Return the (X, Y) coordinate for the center point of the cell that contains the specified text.  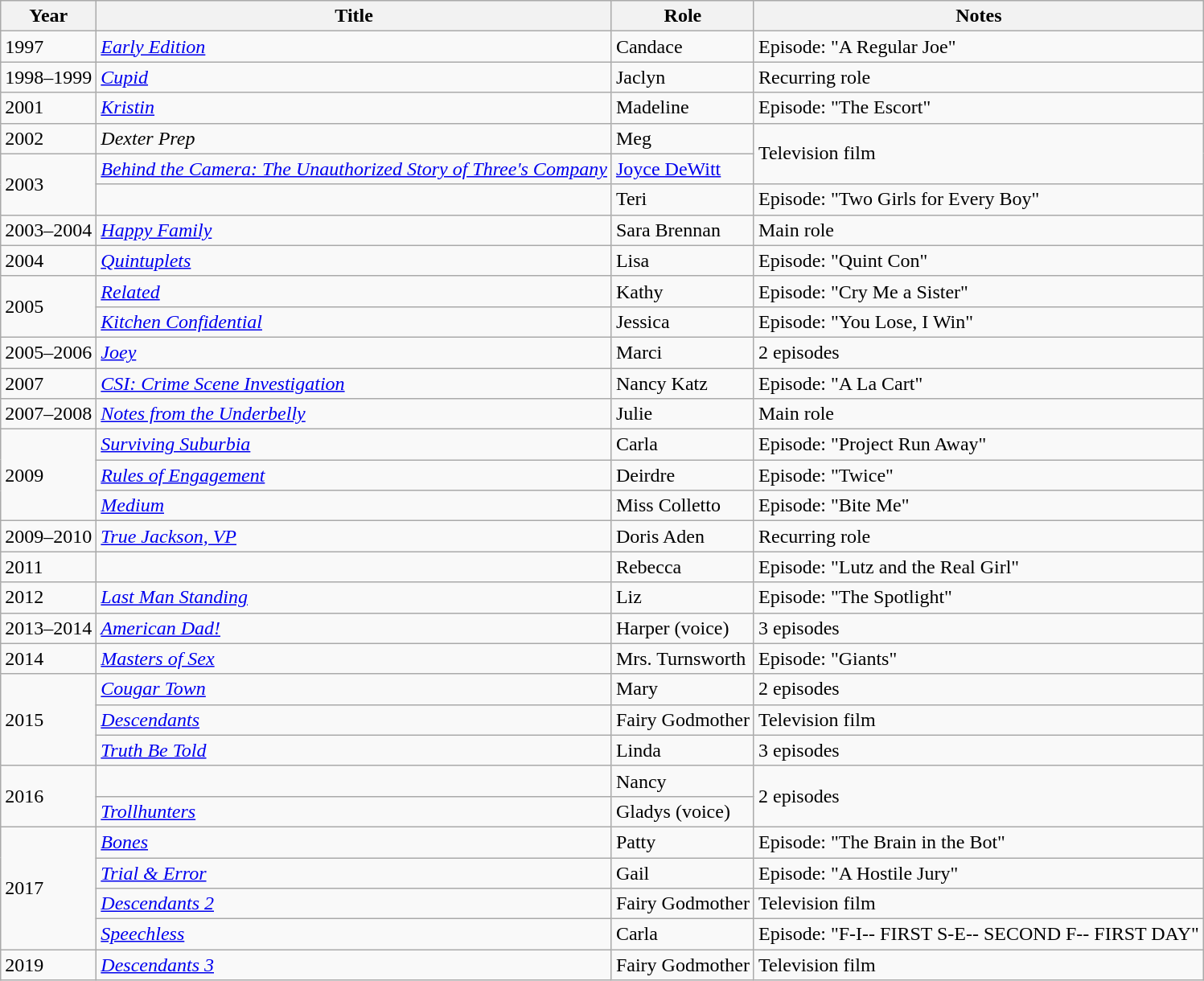
Marci (682, 352)
Mrs. Turnsworth (682, 659)
Gail (682, 872)
Nancy Katz (682, 384)
Episode: "Bite Me" (978, 506)
Harper (voice) (682, 628)
Rules of Engagement (354, 475)
Madeline (682, 108)
2009 (48, 475)
Related (354, 291)
Patty (682, 842)
Early Edition (354, 47)
2007–2008 (48, 414)
Episode: "F-I-- FIRST S-E-- SECOND F-- FIRST DAY" (978, 934)
2001 (48, 108)
Kathy (682, 291)
Deirdre (682, 475)
Kristin (354, 108)
Episode: "The Spotlight" (978, 597)
2019 (48, 965)
2004 (48, 261)
Role (682, 16)
1998–1999 (48, 77)
Rebecca (682, 567)
Behind the Camera: The Unauthorized Story of Three's Company (354, 169)
Mary (682, 689)
1997 (48, 47)
Lisa (682, 261)
CSI: Crime Scene Investigation (354, 384)
Notes from the Underbelly (354, 414)
Episode: "Project Run Away" (978, 445)
Episode: "A Hostile Jury" (978, 872)
Masters of Sex (354, 659)
Happy Family (354, 230)
2013–2014 (48, 628)
Joyce DeWitt (682, 169)
Descendants (354, 720)
2007 (48, 384)
Meg (682, 138)
Julie (682, 414)
Jaclyn (682, 77)
Episode: "Quint Con" (978, 261)
Episode: "Cry Me a Sister" (978, 291)
Episode: "A Regular Joe" (978, 47)
Kitchen Confidential (354, 322)
Teri (682, 199)
Notes (978, 16)
Truth Be Told (354, 750)
2005–2006 (48, 352)
Bones (354, 842)
2016 (48, 796)
Quintuplets (354, 261)
Cougar Town (354, 689)
True Jackson, VP (354, 536)
Title (354, 16)
Speechless (354, 934)
Episode: "Two Girls for Every Boy" (978, 199)
Liz (682, 597)
2014 (48, 659)
Surviving Suburbia (354, 445)
Miss Colletto (682, 506)
2012 (48, 597)
Descendants 2 (354, 904)
Episode: "The Brain in the Bot" (978, 842)
Jessica (682, 322)
2003 (48, 184)
Episode: "Lutz and the Real Girl" (978, 567)
Episode: "Twice" (978, 475)
Cupid (354, 77)
2009–2010 (48, 536)
American Dad! (354, 628)
Episode: "Giants" (978, 659)
Joey (354, 352)
Episode: "You Lose, I Win" (978, 322)
2005 (48, 306)
Episode: "The Escort" (978, 108)
Dexter Prep (354, 138)
2017 (48, 888)
2002 (48, 138)
Trial & Error (354, 872)
Gladys (voice) (682, 811)
2015 (48, 720)
2011 (48, 567)
Trollhunters (354, 811)
Year (48, 16)
Episode: "A La Cart" (978, 384)
Nancy (682, 781)
Medium (354, 506)
Descendants 3 (354, 965)
Sara Brennan (682, 230)
Doris Aden (682, 536)
2003–2004 (48, 230)
Last Man Standing (354, 597)
Linda (682, 750)
Candace (682, 47)
